Search for the cell housing the specified text and yield its (X, Y) center coordinate. 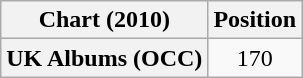
UK Albums (OCC) (104, 58)
Position (255, 20)
170 (255, 58)
Chart (2010) (104, 20)
